Capture the cell that displays the provided text and extract its (x, y) central coordinate. 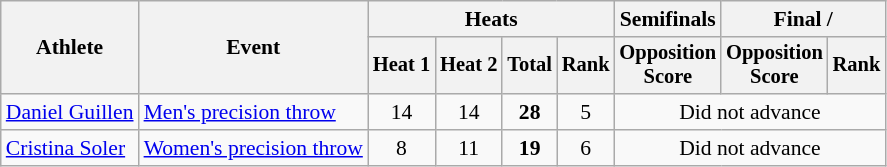
28 (530, 112)
Heat 2 (468, 66)
Daniel Guillen (70, 112)
6 (586, 148)
Semifinals (668, 19)
8 (402, 148)
Heats (492, 19)
19 (530, 148)
Women's precision throw (254, 148)
Cristina Soler (70, 148)
Heat 1 (402, 66)
11 (468, 148)
5 (586, 112)
Event (254, 48)
Total (530, 66)
Men's precision throw (254, 112)
Final / (803, 19)
Athlete (70, 48)
